Search for the cell housing the specified text and yield its (X, Y) center coordinate. 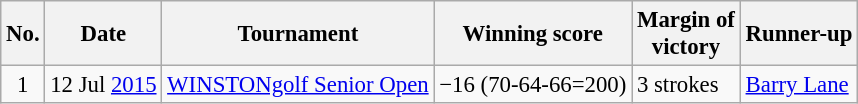
Runner-up (798, 34)
Margin ofvictory (686, 34)
Winning score (533, 34)
1 (23, 85)
12 Jul 2015 (104, 85)
3 strokes (686, 85)
Tournament (298, 34)
WINSTONgolf Senior Open (298, 85)
−16 (70-64-66=200) (533, 85)
No. (23, 34)
Date (104, 34)
Barry Lane (798, 85)
